From the cell containing the given text, extract its center point as [X, Y] coordinate. 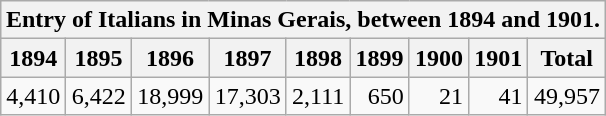
41 [498, 96]
1898 [318, 58]
1896 [170, 58]
2,111 [318, 96]
1899 [380, 58]
Entry of Italians in Minas Gerais, between 1894 and 1901. [302, 20]
1894 [32, 58]
17,303 [248, 96]
650 [380, 96]
18,999 [170, 96]
1897 [248, 58]
21 [438, 96]
1901 [498, 58]
Total [567, 58]
49,957 [567, 96]
1895 [98, 58]
1900 [438, 58]
4,410 [32, 96]
6,422 [98, 96]
